Provide the (x, y) coordinate of the cell's center where the given text is located.  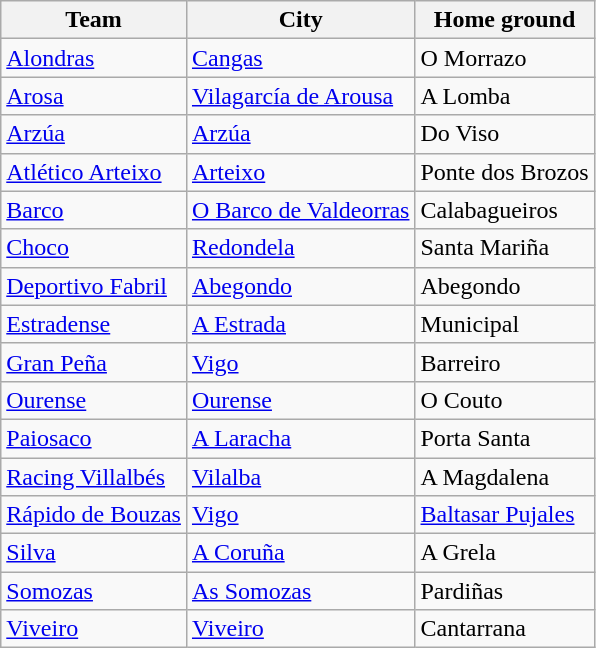
Silva (94, 553)
A Grela (504, 553)
As Somozas (300, 591)
Arosa (94, 96)
Municipal (504, 324)
O Morrazo (504, 58)
Deportivo Fabril (94, 286)
Arteixo (300, 172)
Baltasar Pujales (504, 515)
Team (94, 20)
Gran Peña (94, 362)
City (300, 20)
Ponte dos Brozos (504, 172)
A Estrada (300, 324)
O Couto (504, 400)
Cangas (300, 58)
Paiosaco (94, 438)
Barreiro (504, 362)
Redondela (300, 248)
A Lomba (504, 96)
Choco (94, 248)
Alondras (94, 58)
Home ground (504, 20)
Vilagarcía de Arousa (300, 96)
Atlético Arteixo (94, 172)
Calabagueiros (504, 210)
A Laracha (300, 438)
Rápido de Bouzas (94, 515)
Somozas (94, 591)
Pardiñas (504, 591)
Racing Villalbés (94, 477)
Cantarrana (504, 629)
Santa Mariña (504, 248)
Do Viso (504, 134)
O Barco de Valdeorras (300, 210)
A Magdalena (504, 477)
A Coruña (300, 553)
Vilalba (300, 477)
Estradense (94, 324)
Barco (94, 210)
Porta Santa (504, 438)
